Search for the cell housing the specified text and yield its [x, y] center coordinate. 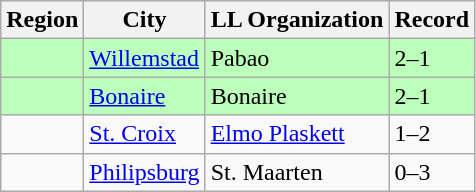
Elmo Plaskett [297, 134]
LL Organization [297, 20]
City [144, 20]
St. Maarten [297, 172]
Pabao [297, 58]
Willemstad [144, 58]
0–3 [432, 172]
Region [42, 20]
1–2 [432, 134]
Philipsburg [144, 172]
St. Croix [144, 134]
Record [432, 20]
